Detect which cell encompasses the target text, then output its [x, y] center coordinate. 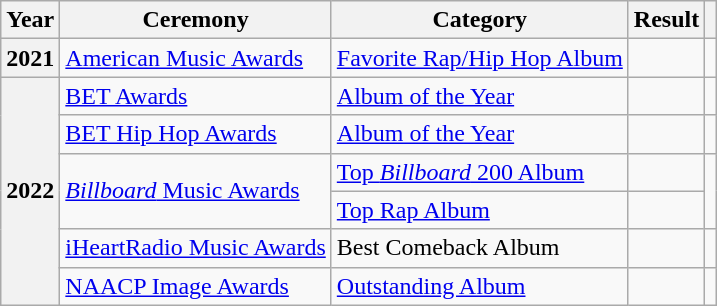
Best Comeback Album [480, 248]
Outstanding Album [480, 286]
Billboard Music Awards [196, 191]
Year [30, 20]
2022 [30, 191]
NAACP Image Awards [196, 286]
Ceremony [196, 20]
Result [666, 20]
BET Awards [196, 96]
Category [480, 20]
Favorite Rap/Hip Hop Album [480, 58]
iHeartRadio Music Awards [196, 248]
2021 [30, 58]
American Music Awards [196, 58]
BET Hip Hop Awards [196, 134]
Top Rap Album [480, 210]
Top Billboard 200 Album [480, 172]
